Detect which cell encompasses the target text, then output its [x, y] center coordinate. 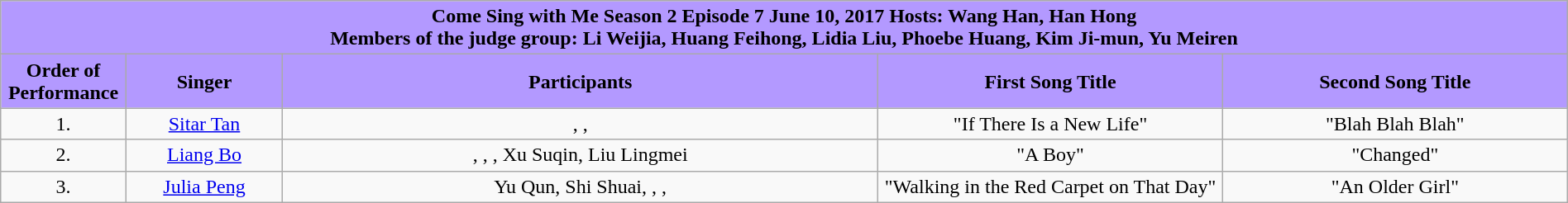
2. [64, 155]
Liang Bo [203, 155]
Julia Peng [203, 186]
"A Boy" [1050, 155]
, , [581, 124]
3. [64, 186]
First Song Title [1050, 81]
Singer [203, 81]
"Walking in the Red Carpet on That Day" [1050, 186]
Second Song Title [1394, 81]
Sitar Tan [203, 124]
1. [64, 124]
, , , Xu Suqin, Liu Lingmei [581, 155]
"An Older Girl" [1394, 186]
"Blah Blah Blah" [1394, 124]
"Changed" [1394, 155]
"If There Is a New Life" [1050, 124]
Order of Performance [64, 81]
Yu Qun, Shi Shuai, , , [581, 186]
Participants [581, 81]
